Locate the cell with the specified text and output its (X, Y) center coordinate. 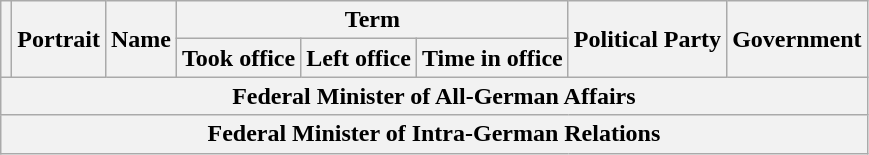
Portrait (59, 39)
Time in office (492, 58)
Federal Minister of All-German Affairs (434, 96)
Left office (359, 58)
Political Party (647, 39)
Took office (239, 58)
Name (140, 39)
Term (373, 20)
Federal Minister of Intra-German Relations (434, 134)
Government (797, 39)
